Scan for the cell matching the given text and deliver its [x, y] coordinate at center. 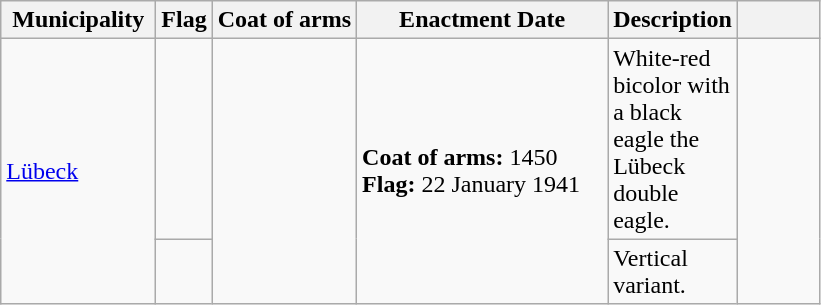
Municipality [78, 20]
Description [673, 20]
Lübeck [78, 172]
Flag [184, 20]
Enactment Date [482, 20]
Coat of arms [284, 20]
Coat of arms: 1450Flag: 22 January 1941 [482, 172]
Vertical variant. [673, 272]
White-red bicolor with a black eagle the Lübeck double eagle. [673, 139]
